Provide the [x, y] coordinate of the cell's center where the given text is located.  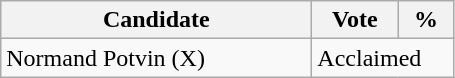
% [426, 20]
Candidate [156, 20]
Vote [355, 20]
Acclaimed [383, 58]
Normand Potvin (X) [156, 58]
